Provide the [X, Y] coordinate of the cell's center where the given text is located.  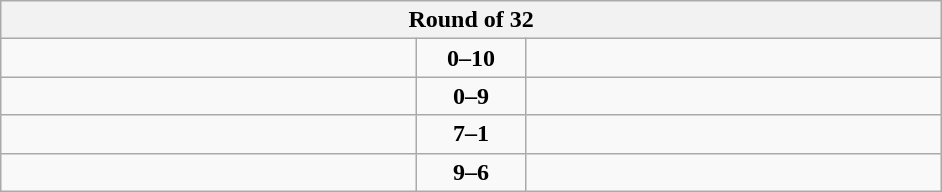
Round of 32 [472, 20]
9–6 [472, 172]
7–1 [472, 134]
0–10 [472, 58]
0–9 [472, 96]
